Identify which cell holds the provided text, then report its (x, y) central coordinate. 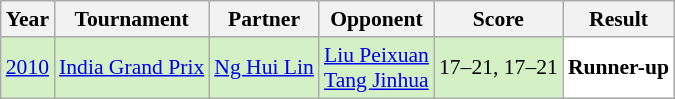
Partner (264, 19)
Year (28, 19)
17–21, 17–21 (498, 68)
India Grand Prix (132, 68)
Result (618, 19)
2010 (28, 68)
Opponent (376, 19)
Runner-up (618, 68)
Score (498, 19)
Liu Peixuan Tang Jinhua (376, 68)
Tournament (132, 19)
Ng Hui Lin (264, 68)
